Identify which cell holds the provided text, then report its [x, y] central coordinate. 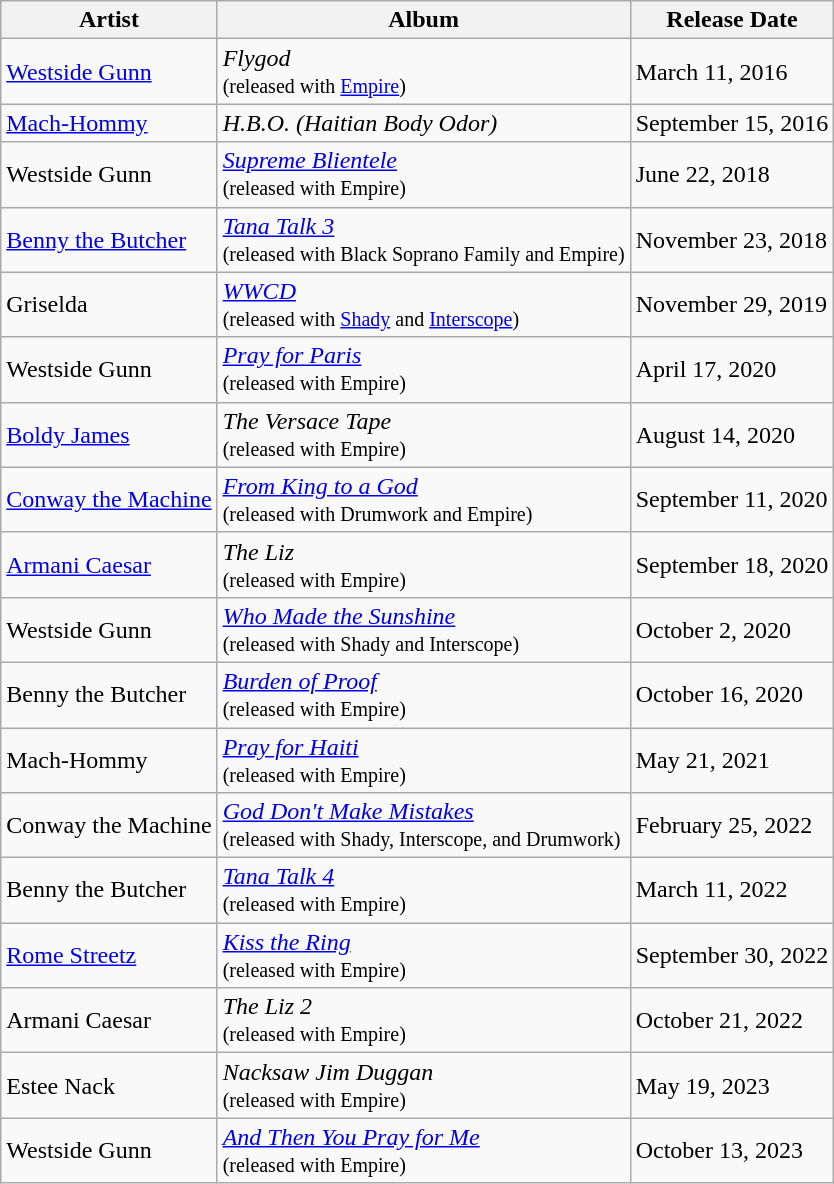
Boldy James [109, 434]
The Liz 2(released with Empire) [424, 1020]
March 11, 2022 [732, 890]
H.B.O. (Haitian Body Odor) [424, 123]
WWCD(released with Shady and Interscope) [424, 304]
October 2, 2020 [732, 630]
May 21, 2021 [732, 760]
April 17, 2020 [732, 370]
November 23, 2018 [732, 240]
Supreme Blientele(released with Empire) [424, 174]
March 11, 2016 [732, 72]
February 25, 2022 [732, 826]
Who Made the Sunshine(released with Shady and Interscope) [424, 630]
September 30, 2022 [732, 956]
Pray for Paris(released with Empire) [424, 370]
Artist [109, 20]
Release Date [732, 20]
October 21, 2022 [732, 1020]
Griselda [109, 304]
May 19, 2023 [732, 1086]
God Don't Make Mistakes(released with Shady, Interscope, and Drumwork) [424, 826]
November 29, 2019 [732, 304]
August 14, 2020 [732, 434]
The Versace Tape(released with Empire) [424, 434]
September 18, 2020 [732, 564]
Pray for Haiti(released with Empire) [424, 760]
Estee Nack [109, 1086]
Tana Talk 4(released with Empire) [424, 890]
Album [424, 20]
June 22, 2018 [732, 174]
From King to a God(released with Drumwork and Empire) [424, 500]
Flygod(released with Empire) [424, 72]
And Then You Pray for Me(released with Empire) [424, 1150]
Nacksaw Jim Duggan(released with Empire) [424, 1086]
October 13, 2023 [732, 1150]
Rome Streetz [109, 956]
Tana Talk 3(released with Black Soprano Family and Empire) [424, 240]
September 11, 2020 [732, 500]
Kiss the Ring(released with Empire) [424, 956]
October 16, 2020 [732, 694]
September 15, 2016 [732, 123]
Burden of Proof(released with Empire) [424, 694]
The Liz(released with Empire) [424, 564]
